For the text-containing cell, return its midpoint in (X, Y) coordinate format. 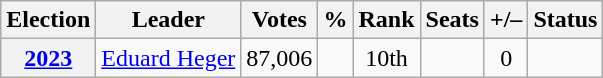
Votes (280, 20)
Status (566, 20)
Election (48, 20)
10th (386, 58)
0 (506, 58)
87,006 (280, 58)
Rank (386, 20)
+/– (506, 20)
% (336, 20)
2023 (48, 58)
Seats (452, 20)
Eduard Heger (168, 58)
Leader (168, 20)
